Pinpoint the cell where the given text exists, returning its [x, y] midpoint coordinate. 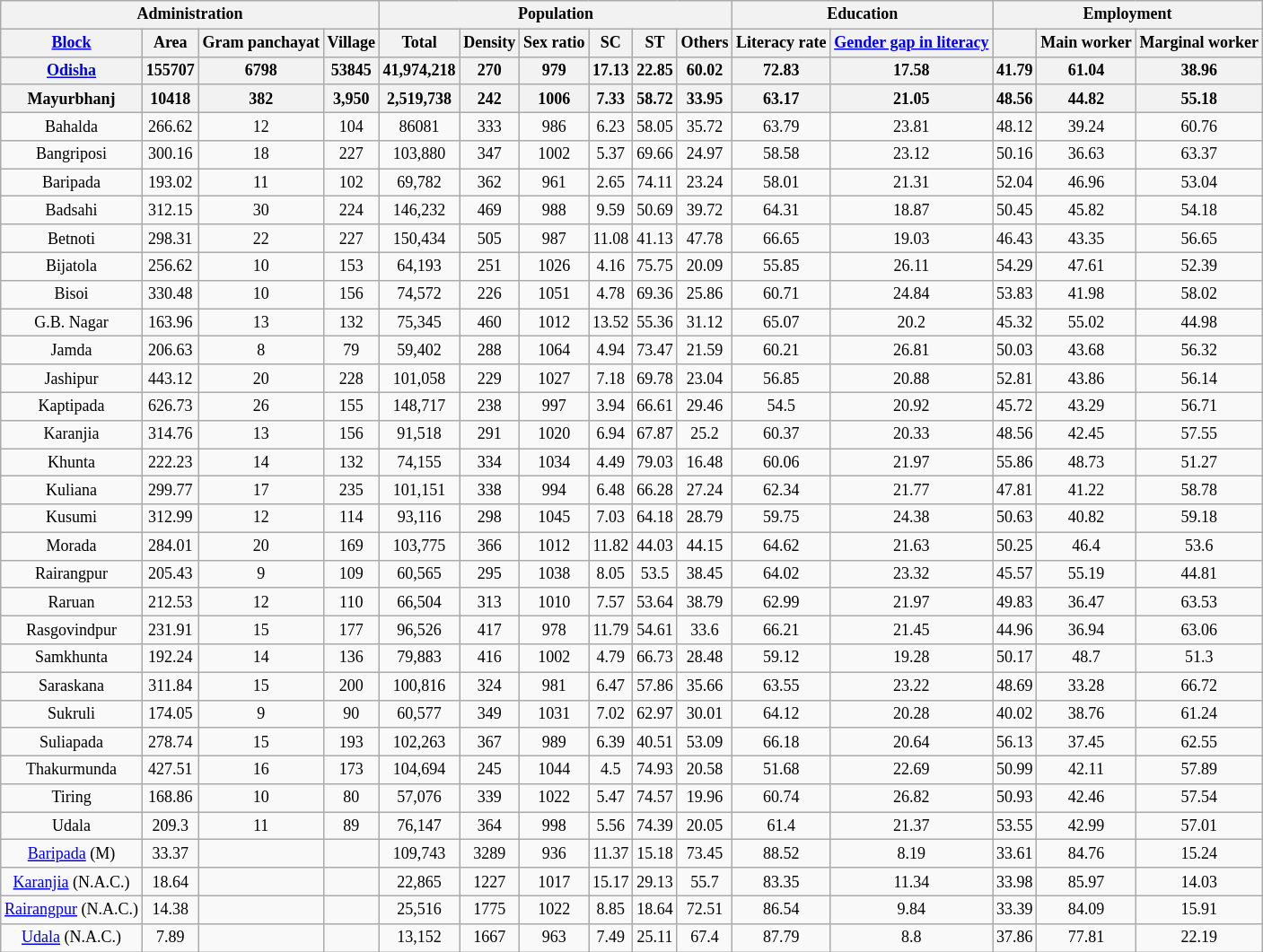
11.82 [610, 546]
1034 [555, 463]
30.01 [705, 714]
62.55 [1199, 741]
1045 [555, 519]
64.62 [781, 546]
278.74 [171, 741]
5.37 [610, 154]
23.12 [912, 154]
22 [260, 239]
8 [260, 350]
2.65 [610, 183]
Odisha [72, 70]
49.83 [1014, 601]
15.24 [1199, 854]
20.28 [912, 714]
163.96 [171, 323]
136 [351, 659]
56.14 [1199, 379]
4.78 [610, 294]
77.81 [1086, 937]
46.96 [1086, 183]
50.16 [1014, 154]
505 [490, 239]
41,974,218 [419, 70]
55.02 [1086, 323]
60.74 [781, 799]
Jashipur [72, 379]
37.45 [1086, 741]
14.38 [171, 910]
266.62 [171, 126]
57,076 [419, 799]
998 [555, 825]
15.18 [655, 854]
29.46 [705, 406]
26.11 [912, 266]
7.89 [171, 937]
963 [555, 937]
31.12 [705, 323]
56.13 [1014, 741]
54.5 [781, 406]
44.81 [1199, 574]
84.76 [1086, 854]
64.18 [655, 519]
62.34 [781, 490]
Employment [1127, 14]
60.06 [781, 463]
224 [351, 210]
936 [555, 854]
978 [555, 630]
66.72 [1199, 686]
53.83 [1014, 294]
312.15 [171, 210]
56.32 [1199, 350]
44.15 [705, 546]
63.55 [781, 686]
25,516 [419, 910]
Main worker [1086, 43]
33.6 [705, 630]
347 [490, 154]
26.81 [912, 350]
79.03 [655, 463]
63.17 [781, 99]
155707 [171, 70]
56.71 [1199, 406]
6.48 [610, 490]
42.11 [1086, 770]
Karanjia [72, 434]
245 [490, 770]
45.72 [1014, 406]
33.61 [1014, 854]
ST [655, 43]
28.79 [705, 519]
417 [490, 630]
988 [555, 210]
50.99 [1014, 770]
74.93 [655, 770]
37.86 [1014, 937]
4.79 [610, 659]
74.57 [655, 799]
72.83 [781, 70]
9.59 [610, 210]
330.48 [171, 294]
979 [555, 70]
22,865 [419, 881]
109,743 [419, 854]
38.76 [1086, 714]
40.51 [655, 741]
40.82 [1086, 519]
Saraskana [72, 686]
G.B. Nagar [72, 323]
104 [351, 126]
25.2 [705, 434]
56.65 [1199, 239]
5.47 [610, 799]
231.91 [171, 630]
75.75 [655, 266]
13.52 [610, 323]
87.79 [781, 937]
47.78 [705, 239]
53.04 [1199, 183]
24.38 [912, 519]
994 [555, 490]
8.85 [610, 910]
Mayurbhanj [72, 99]
1010 [555, 601]
4.5 [610, 770]
6798 [260, 70]
86.54 [781, 910]
7.57 [610, 601]
362 [490, 183]
Raruan [72, 601]
69,782 [419, 183]
17.13 [610, 70]
41.98 [1086, 294]
20.05 [705, 825]
50.63 [1014, 519]
110 [351, 601]
42.45 [1086, 434]
Samkhunta [72, 659]
15.17 [610, 881]
1038 [555, 574]
50.45 [1014, 210]
72.51 [705, 910]
192.24 [171, 659]
36.47 [1086, 601]
Karanjia (N.A.C.) [72, 881]
4.49 [610, 463]
205.43 [171, 574]
174.05 [171, 714]
Bangriposi [72, 154]
52.04 [1014, 183]
76,147 [419, 825]
56.85 [781, 379]
312.99 [171, 519]
67.4 [705, 937]
58.78 [1199, 490]
17.58 [912, 70]
54.29 [1014, 266]
427.51 [171, 770]
80 [351, 799]
416 [490, 659]
284.01 [171, 546]
21.37 [912, 825]
1031 [555, 714]
228 [351, 379]
66.18 [781, 741]
298.31 [171, 239]
57.89 [1199, 770]
60.21 [781, 350]
75,345 [419, 323]
3.94 [610, 406]
58.01 [781, 183]
626.73 [171, 406]
8.8 [912, 937]
28.48 [705, 659]
46.4 [1086, 546]
45.82 [1086, 210]
17 [260, 490]
21.45 [912, 630]
50.93 [1014, 799]
86081 [419, 126]
57.86 [655, 686]
64.02 [781, 574]
48.7 [1086, 659]
11.79 [610, 630]
2,519,738 [419, 99]
55.18 [1199, 99]
69.66 [655, 154]
33.95 [705, 99]
20.92 [912, 406]
58.05 [655, 126]
193 [351, 741]
60.37 [781, 434]
101,058 [419, 379]
43.68 [1086, 350]
20.09 [705, 266]
226 [490, 294]
59.18 [1199, 519]
55.36 [655, 323]
41.13 [655, 239]
50.69 [655, 210]
6.94 [610, 434]
367 [490, 741]
Tiring [72, 799]
Sukruli [72, 714]
64.31 [781, 210]
25.86 [705, 294]
298 [490, 519]
1051 [555, 294]
4.16 [610, 266]
90 [351, 714]
20.88 [912, 379]
55.7 [705, 881]
61.04 [1086, 70]
57.54 [1199, 799]
1775 [490, 910]
7.03 [610, 519]
26 [260, 406]
114 [351, 519]
102,263 [419, 741]
333 [490, 126]
Population [556, 14]
7.33 [610, 99]
Education [863, 14]
36.63 [1086, 154]
146,232 [419, 210]
3,950 [351, 99]
53845 [351, 70]
16.48 [705, 463]
73.47 [655, 350]
63.79 [781, 126]
Administration [190, 14]
41.79 [1014, 70]
57.01 [1199, 825]
100,816 [419, 686]
50.17 [1014, 659]
38.96 [1199, 70]
79,883 [419, 659]
Gender gap in literacy [912, 43]
44.82 [1086, 99]
1020 [555, 434]
314.76 [171, 434]
63.37 [1199, 154]
7.02 [610, 714]
66.61 [655, 406]
53.09 [705, 741]
46.43 [1014, 239]
30 [260, 210]
109 [351, 574]
23.32 [912, 574]
33.28 [1086, 686]
23.81 [912, 126]
256.62 [171, 266]
9.84 [912, 910]
193.02 [171, 183]
55.86 [1014, 463]
85.97 [1086, 881]
63.06 [1199, 630]
69.36 [655, 294]
55.85 [781, 266]
Block [72, 43]
209.3 [171, 825]
57.55 [1199, 434]
Bisoi [72, 294]
79 [351, 350]
Marginal worker [1199, 43]
45.32 [1014, 323]
24.84 [912, 294]
177 [351, 630]
23.04 [705, 379]
22.19 [1199, 937]
66.21 [781, 630]
23.24 [705, 183]
19.96 [705, 799]
987 [555, 239]
53.64 [655, 601]
58.02 [1199, 294]
997 [555, 406]
38.79 [705, 601]
338 [490, 490]
45.57 [1014, 574]
6.47 [610, 686]
981 [555, 686]
Density [490, 43]
39.72 [705, 210]
21.63 [912, 546]
66,504 [419, 601]
96,526 [419, 630]
61.4 [781, 825]
11.37 [610, 854]
51.3 [1199, 659]
43.35 [1086, 239]
Kaptipada [72, 406]
Kusumi [72, 519]
270 [490, 70]
40.02 [1014, 714]
50.03 [1014, 350]
238 [490, 406]
36.94 [1086, 630]
6.23 [610, 126]
Udala [72, 825]
83.35 [781, 881]
101,151 [419, 490]
23.22 [912, 686]
41.22 [1086, 490]
103,880 [419, 154]
1026 [555, 266]
961 [555, 183]
SC [610, 43]
59.75 [781, 519]
Area [171, 43]
16 [260, 770]
20.64 [912, 741]
382 [260, 99]
102 [351, 183]
300.16 [171, 154]
47.81 [1014, 490]
58.58 [781, 154]
74,155 [419, 463]
21.05 [912, 99]
19.28 [912, 659]
Baripada [72, 183]
148,717 [419, 406]
88.52 [781, 854]
18.87 [912, 210]
89 [351, 825]
10418 [171, 99]
11.08 [610, 239]
44.96 [1014, 630]
1017 [555, 881]
1667 [490, 937]
48.12 [1014, 126]
Literacy rate [781, 43]
54.18 [1199, 210]
52.39 [1199, 266]
291 [490, 434]
153 [351, 266]
443.12 [171, 379]
Jamda [72, 350]
222.23 [171, 463]
26.82 [912, 799]
288 [490, 350]
59,402 [419, 350]
35.72 [705, 126]
Khunta [72, 463]
324 [490, 686]
48.73 [1086, 463]
200 [351, 686]
19.03 [912, 239]
62.99 [781, 601]
20.58 [705, 770]
60.71 [781, 294]
84.09 [1086, 910]
63.53 [1199, 601]
Morada [72, 546]
69.78 [655, 379]
11.34 [912, 881]
93,116 [419, 519]
334 [490, 463]
73.45 [705, 854]
61.24 [1199, 714]
313 [490, 601]
173 [351, 770]
58.72 [655, 99]
66.28 [655, 490]
Village [351, 43]
55.19 [1086, 574]
20.2 [912, 323]
53.55 [1014, 825]
42.99 [1086, 825]
364 [490, 825]
3289 [490, 854]
206.63 [171, 350]
74.39 [655, 825]
60,565 [419, 574]
295 [490, 574]
460 [490, 323]
366 [490, 546]
Udala (N.A.C.) [72, 937]
21.77 [912, 490]
989 [555, 741]
Bahalda [72, 126]
4.94 [610, 350]
169 [351, 546]
29.13 [655, 881]
1227 [490, 881]
212.53 [171, 601]
986 [555, 126]
Betnoti [72, 239]
Thakurmunda [72, 770]
Badsahi [72, 210]
33.39 [1014, 910]
349 [490, 714]
53.5 [655, 574]
Suliapada [72, 741]
51.68 [781, 770]
24.97 [705, 154]
1006 [555, 99]
104,694 [419, 770]
42.46 [1086, 799]
Bijatola [72, 266]
43.29 [1086, 406]
39.24 [1086, 126]
33.98 [1014, 881]
43.86 [1086, 379]
299.77 [171, 490]
168.86 [171, 799]
35.66 [705, 686]
15.91 [1199, 910]
48.69 [1014, 686]
59.12 [781, 659]
6.39 [610, 741]
8.19 [912, 854]
22.85 [655, 70]
7.18 [610, 379]
51.27 [1199, 463]
60.76 [1199, 126]
14.03 [1199, 881]
Gram panchayat [260, 43]
22.69 [912, 770]
60.02 [705, 70]
64,193 [419, 266]
44.98 [1199, 323]
66.73 [655, 659]
235 [351, 490]
18 [260, 154]
38.45 [705, 574]
21.31 [912, 183]
5.56 [610, 825]
Baripada (M) [72, 854]
Rairangpur (N.A.C.) [72, 910]
229 [490, 379]
21.59 [705, 350]
52.81 [1014, 379]
155 [351, 406]
44.03 [655, 546]
1044 [555, 770]
7.49 [610, 937]
103,775 [419, 546]
65.07 [781, 323]
67.87 [655, 434]
Rairangpur [72, 574]
13,152 [419, 937]
311.84 [171, 686]
50.25 [1014, 546]
60,577 [419, 714]
1064 [555, 350]
33.37 [171, 854]
20.33 [912, 434]
251 [490, 266]
Kuliana [72, 490]
339 [490, 799]
150,434 [419, 239]
Sex ratio [555, 43]
54.61 [655, 630]
62.97 [655, 714]
1027 [555, 379]
Others [705, 43]
64.12 [781, 714]
Total [419, 43]
Rasgovindpur [72, 630]
8.05 [610, 574]
66.65 [781, 239]
53.6 [1199, 546]
74,572 [419, 294]
469 [490, 210]
25.11 [655, 937]
91,518 [419, 434]
74.11 [655, 183]
242 [490, 99]
47.61 [1086, 266]
27.24 [705, 490]
